Find where the given text appears and provide that cell's center as (x, y) coordinate. 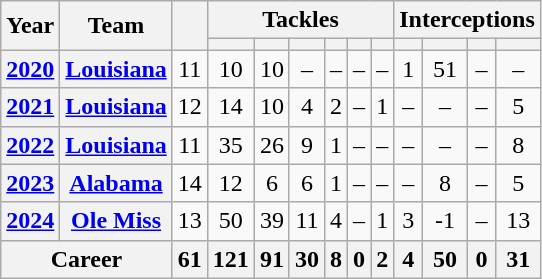
31 (518, 259)
35 (230, 145)
Career (87, 259)
30 (306, 259)
9 (306, 145)
39 (272, 221)
Tackles (300, 20)
121 (230, 259)
Ole Miss (116, 221)
2022 (30, 145)
Interceptions (468, 20)
2020 (30, 69)
3 (408, 221)
26 (272, 145)
2023 (30, 183)
2021 (30, 107)
91 (272, 259)
-1 (445, 221)
61 (190, 259)
Team (116, 26)
51 (445, 69)
2024 (30, 221)
Year (30, 26)
Alabama (116, 183)
